Detect which cell encompasses the target text, then output its [x, y] center coordinate. 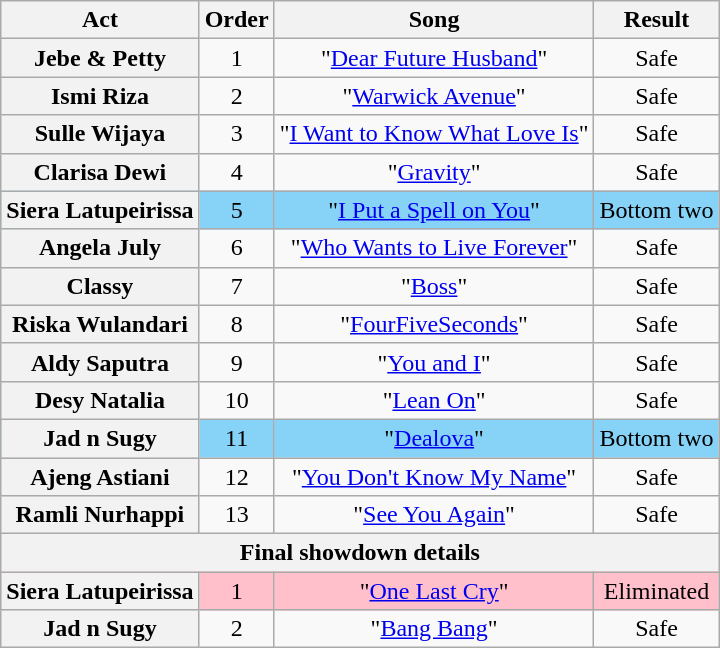
"See You Again" [434, 515]
Angela July [100, 248]
10 [236, 400]
Classy [100, 286]
Ramli Nurhappi [100, 515]
5 [236, 210]
"Dealova" [434, 438]
"I Put a Spell on You" [434, 210]
Jebe & Petty [100, 58]
"Warwick Avenue" [434, 96]
4 [236, 172]
7 [236, 286]
Desy Natalia [100, 400]
"Dear Future Husband" [434, 58]
9 [236, 362]
Song [434, 20]
Sulle Wijaya [100, 134]
"You Don't Know My Name" [434, 477]
"You and I" [434, 362]
12 [236, 477]
"Lean On" [434, 400]
6 [236, 248]
Aldy Saputra [100, 362]
"Boss" [434, 286]
Ajeng Astiani [100, 477]
Act [100, 20]
"I Want to Know What Love Is" [434, 134]
"FourFiveSeconds" [434, 324]
Eliminated [656, 591]
8 [236, 324]
Riska Wulandari [100, 324]
"Who Wants to Live Forever" [434, 248]
Final showdown details [360, 553]
Ismi Riza [100, 96]
11 [236, 438]
"Gravity" [434, 172]
3 [236, 134]
"One Last Cry" [434, 591]
Order [236, 20]
13 [236, 515]
Result [656, 20]
Clarisa Dewi [100, 172]
"Bang Bang" [434, 629]
